Pinpoint the cell where the given text exists, returning its [x, y] midpoint coordinate. 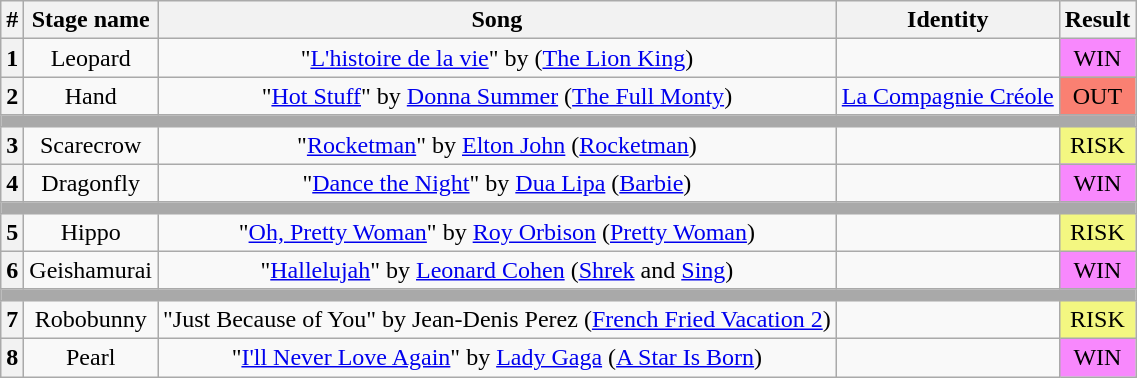
Hippo [91, 232]
Robobunny [91, 319]
Song [498, 20]
7 [12, 319]
6 [12, 270]
Geishamurai [91, 270]
"Just Because of You" by Jean-Denis Perez (French Fried Vacation 2) [498, 319]
1 [12, 58]
Leopard [91, 58]
Identity [948, 20]
4 [12, 183]
# [12, 20]
"L'histoire de la vie" by (The Lion King) [498, 58]
OUT [1097, 96]
Scarecrow [91, 145]
5 [12, 232]
Pearl [91, 357]
"Dance the Night" by Dua Lipa (Barbie) [498, 183]
"Hot Stuff" by Donna Summer (The Full Monty) [498, 96]
La Compagnie Créole [948, 96]
Result [1097, 20]
"Rocketman" by Elton John (Rocketman) [498, 145]
8 [12, 357]
Stage name [91, 20]
"I'll Never Love Again" by Lady Gaga (A Star Is Born) [498, 357]
Dragonfly [91, 183]
"Oh, Pretty Woman" by Roy Orbison (Pretty Woman) [498, 232]
3 [12, 145]
Hand [91, 96]
2 [12, 96]
"Hallelujah" by Leonard Cohen (Shrek and Sing) [498, 270]
